For the text-containing cell, return its midpoint in [x, y] coordinate format. 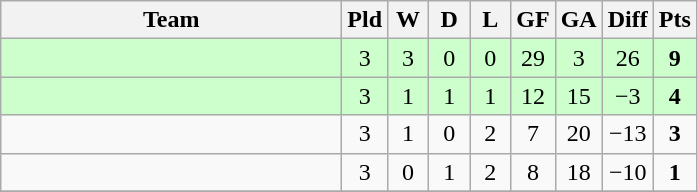
15 [578, 96]
20 [578, 134]
Diff [628, 20]
W [408, 20]
12 [533, 96]
Team [172, 20]
29 [533, 58]
−10 [628, 172]
4 [674, 96]
L [490, 20]
9 [674, 58]
−3 [628, 96]
8 [533, 172]
D [450, 20]
Pld [365, 20]
−13 [628, 134]
7 [533, 134]
Pts [674, 20]
GA [578, 20]
18 [578, 172]
GF [533, 20]
26 [628, 58]
